Search for the cell housing the specified text and yield its (X, Y) center coordinate. 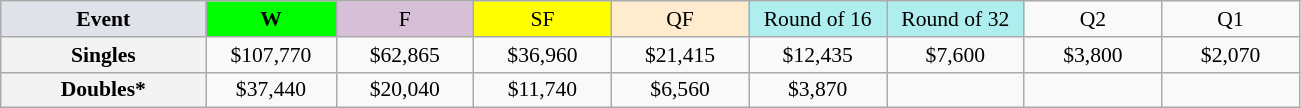
QF (680, 19)
$3,870 (818, 90)
Doubles* (104, 90)
$2,070 (1231, 55)
Q2 (1093, 19)
Singles (104, 55)
$36,960 (543, 55)
Event (104, 19)
F (405, 19)
Round of 32 (955, 19)
$3,800 (1093, 55)
$20,040 (405, 90)
W (271, 19)
$21,415 (680, 55)
$62,865 (405, 55)
$6,560 (680, 90)
Round of 16 (818, 19)
Q1 (1231, 19)
$37,440 (271, 90)
$12,435 (818, 55)
$107,770 (271, 55)
SF (543, 19)
$7,600 (955, 55)
$11,740 (543, 90)
